Scan for the cell matching the given text and deliver its [x, y] coordinate at center. 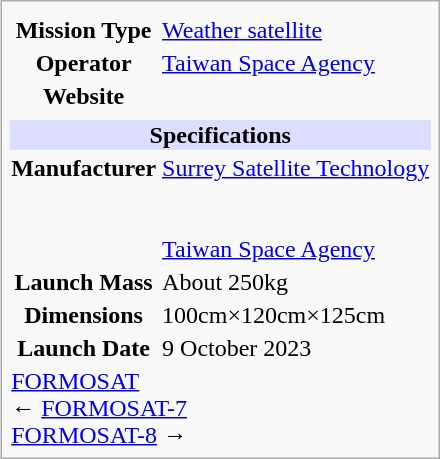
Surrey Satellite TechnologyTaiwan Space Agency [296, 208]
Taiwan Space Agency [296, 63]
Dimensions [84, 315]
Mission Type [84, 30]
Launch Mass [84, 282]
Manufacturer [84, 208]
Operator [84, 63]
About 250kg [296, 282]
Launch Date [84, 348]
Weather satellite [296, 30]
100cm×120cm×125cm [296, 315]
Website [84, 96]
FORMOSAT← FORMOSAT-7FORMOSAT-8 → [220, 408]
Specifications [220, 135]
9 October 2023 [296, 348]
